Return (X, Y) of the center of cell containing provided text 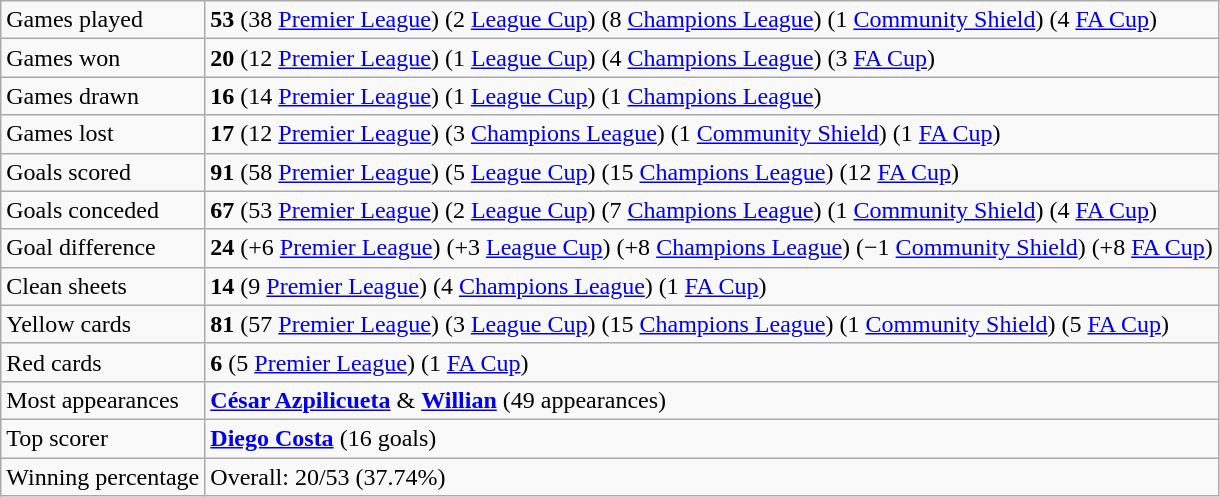
César Azpilicueta & Willian (49 appearances) (712, 400)
Winning percentage (103, 477)
Goals scored (103, 172)
53 (38 Premier League) (2 League Cup) (8 Champions League) (1 Community Shield) (4 FA Cup) (712, 20)
Most appearances (103, 400)
Goal difference (103, 248)
17 (12 Premier League) (3 Champions League) (1 Community Shield) (1 FA Cup) (712, 134)
20 (12 Premier League) (1 League Cup) (4 Champions League) (3 FA Cup) (712, 58)
Games lost (103, 134)
Yellow cards (103, 324)
Overall: 20/53 (37.74%) (712, 477)
81 (57 Premier League) (3 League Cup) (15 Champions League) (1 Community Shield) (5 FA Cup) (712, 324)
Red cards (103, 362)
67 (53 Premier League) (2 League Cup) (7 Champions League) (1 Community Shield) (4 FA Cup) (712, 210)
91 (58 Premier League) (5 League Cup) (15 Champions League) (12 FA Cup) (712, 172)
16 (14 Premier League) (1 League Cup) (1 Champions League) (712, 96)
Top scorer (103, 438)
Games played (103, 20)
14 (9 Premier League) (4 Champions League) (1 FA Cup) (712, 286)
Games drawn (103, 96)
6 (5 Premier League) (1 FA Cup) (712, 362)
Goals conceded (103, 210)
Clean sheets (103, 286)
Games won (103, 58)
24 (+6 Premier League) (+3 League Cup) (+8 Champions League) (−1 Community Shield) (+8 FA Cup) (712, 248)
Diego Costa (16 goals) (712, 438)
